Pinpoint the cell where the given text exists, returning its (X, Y) midpoint coordinate. 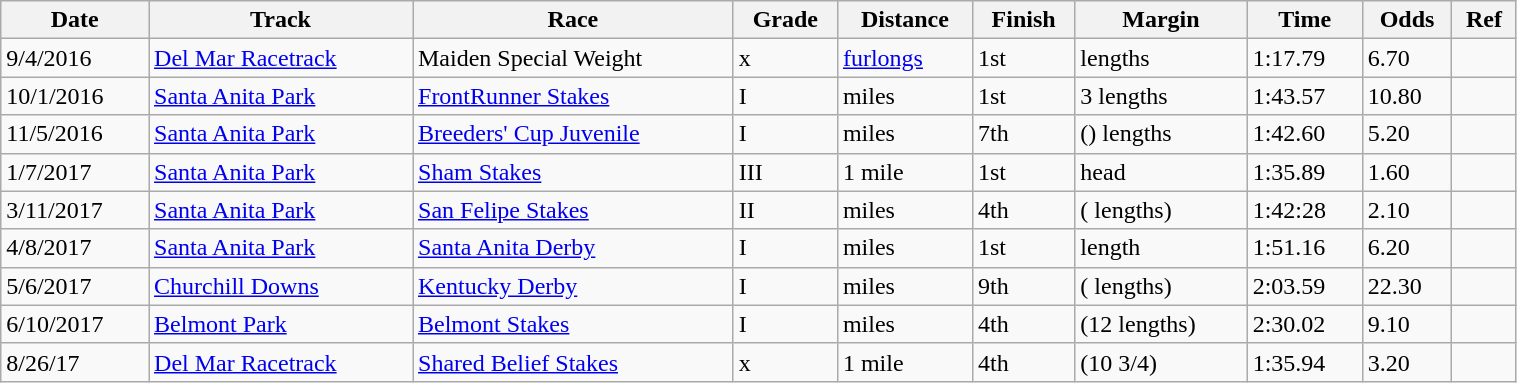
Kentucky Derby (572, 286)
11/5/2016 (75, 134)
9/4/2016 (75, 58)
Finish (1023, 20)
III (785, 172)
1:51.16 (1304, 248)
Sham Stakes (572, 172)
Track (281, 20)
10.80 (1407, 96)
1:42.60 (1304, 134)
Santa Anita Derby (572, 248)
7th (1023, 134)
5.20 (1407, 134)
() lengths (1161, 134)
Ref (1484, 20)
6/10/2017 (75, 324)
22.30 (1407, 286)
1.60 (1407, 172)
lengths (1161, 58)
II (785, 210)
2:03.59 (1304, 286)
Belmont Park (281, 324)
Shared Belief Stakes (572, 362)
1:43.57 (1304, 96)
(12 lengths) (1161, 324)
length (1161, 248)
(10 3/4) (1161, 362)
Maiden Special Weight (572, 58)
6.70 (1407, 58)
10/1/2016 (75, 96)
2:30.02 (1304, 324)
5/6/2017 (75, 286)
Grade (785, 20)
head (1161, 172)
Margin (1161, 20)
Time (1304, 20)
furlongs (904, 58)
FrontRunner Stakes (572, 96)
Belmont Stakes (572, 324)
1:17.79 (1304, 58)
3/11/2017 (75, 210)
1:35.89 (1304, 172)
Odds (1407, 20)
Date (75, 20)
Breeders' Cup Juvenile (572, 134)
1:42:28 (1304, 210)
Churchill Downs (281, 286)
2.10 (1407, 210)
San Felipe Stakes (572, 210)
1/7/2017 (75, 172)
1:35.94 (1304, 362)
6.20 (1407, 248)
9.10 (1407, 324)
4/8/2017 (75, 248)
3.20 (1407, 362)
Distance (904, 20)
9th (1023, 286)
3 lengths (1161, 96)
Race (572, 20)
8/26/17 (75, 362)
